Identify which cell holds the provided text, then report its [x, y] central coordinate. 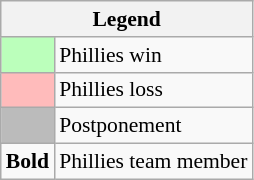
Postponement [153, 126]
Bold [28, 162]
Phillies loss [153, 90]
Phillies win [153, 55]
Legend [127, 19]
Phillies team member [153, 162]
